Identify which cell holds the provided text, then report its (x, y) central coordinate. 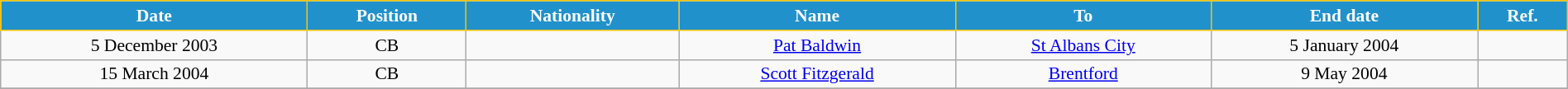
Position (387, 16)
Date (154, 16)
15 March 2004 (154, 74)
Pat Baldwin (817, 45)
Ref. (1522, 16)
St Albans City (1083, 45)
Nationality (572, 16)
Brentford (1083, 74)
To (1083, 16)
9 May 2004 (1344, 74)
5 January 2004 (1344, 45)
End date (1344, 16)
Name (817, 16)
5 December 2003 (154, 45)
Scott Fitzgerald (817, 74)
